Return (x, y) of the center of cell containing provided text 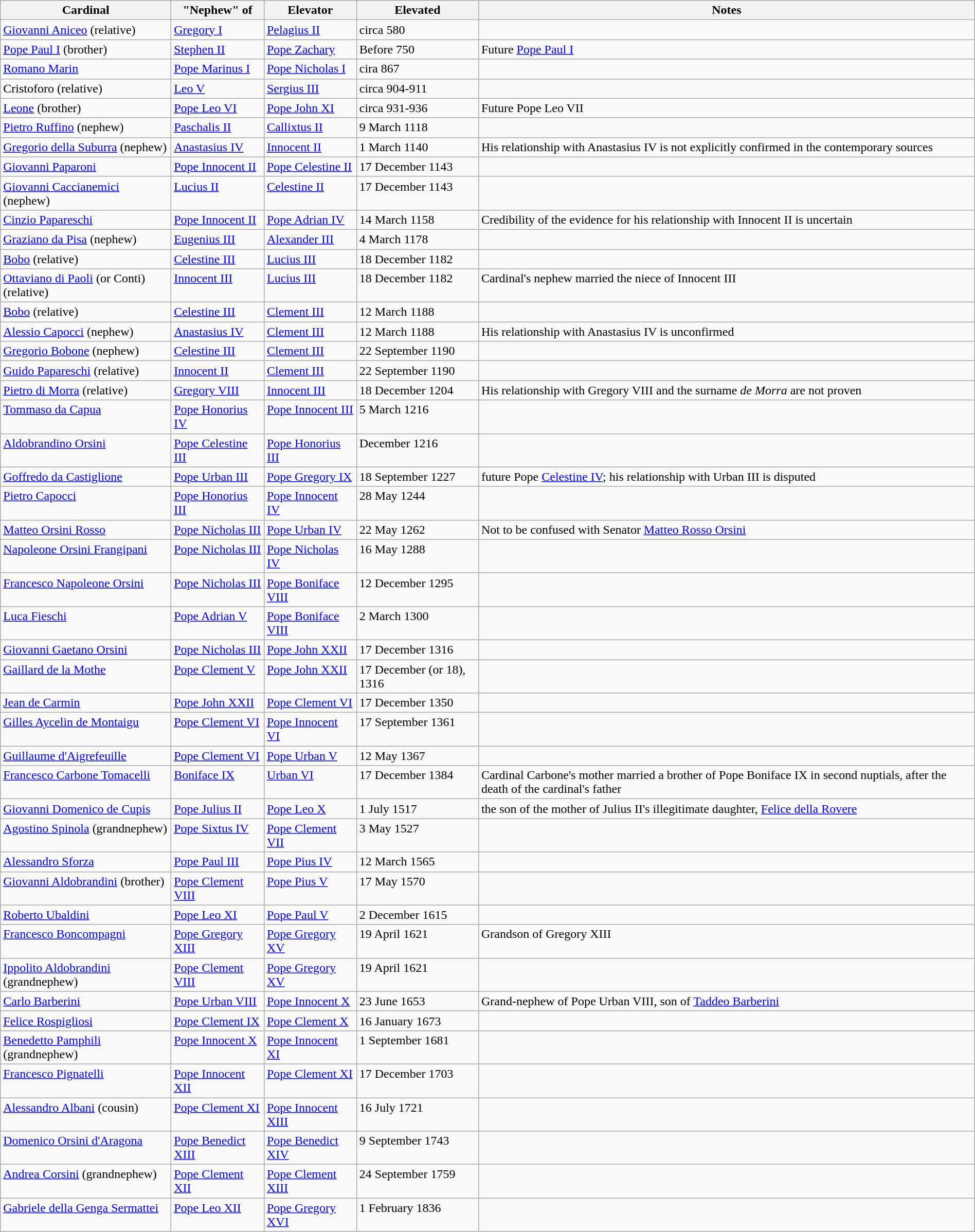
Pope Urban V (310, 756)
Pope Innocent XII (218, 1081)
Jean de Carmin (86, 703)
Pope Leo XII (218, 1215)
Pope Innocent XI (310, 1047)
Roberto Ubaldini (86, 915)
Pope Zachary (310, 49)
Pope Julius II (218, 809)
Stephen II (218, 49)
Pope Pius IV (310, 862)
23 June 1653 (418, 1001)
His relationship with Anastasius IV is not explicitly confirmed in the contemporary sources (726, 147)
18 December 1204 (418, 390)
Boniface IX (218, 783)
3 May 1527 (418, 835)
Pope Paul III (218, 862)
Pope Clement XIII (310, 1182)
Gregorio della Suburra (nephew) (86, 147)
Alessio Capocci (nephew) (86, 332)
17 May 1570 (418, 889)
24 September 1759 (418, 1182)
Gaillard de la Mothe (86, 676)
Pope Clement X (310, 1021)
Paschalis II (218, 128)
Pope Sixtus IV (218, 835)
12 December 1295 (418, 589)
Pope Gregory XIII (218, 941)
Pelagius II (310, 30)
Ippolito Aldobrandini (grandnephew) (86, 975)
Cristoforo (relative) (86, 88)
Pope Urban IV (310, 530)
Pope Innocent IV (310, 503)
Grandson of Gregory XIII (726, 941)
Pope Leo X (310, 809)
Gregory I (218, 30)
Pope Paul I (brother) (86, 49)
17 December 1350 (418, 703)
Guido Papareschi (relative) (86, 371)
cira 867 (418, 69)
Alessandro Albani (cousin) (86, 1114)
Francesco Napoleone Orsini (86, 589)
Pope Nicholas I (310, 69)
9 March 1118 (418, 128)
2 December 1615 (418, 915)
12 March 1565 (418, 862)
Cardinal Carbone's mother married a brother of Pope Boniface IX in second nuptials, after the death of the cardinal's father (726, 783)
Tommaso da Capua (86, 416)
Pope Clement VII (310, 835)
Pope Honorius IV (218, 416)
Pope Nicholas IV (310, 556)
1 July 1517 (418, 809)
Giovanni Paparoni (86, 167)
Napoleone Orsini Frangipani (86, 556)
Pope Clement V (218, 676)
Pope Gregory XVI (310, 1215)
Pope Gregory IX (310, 477)
Alexander III (310, 239)
Cardinal's nephew married the niece of Innocent III (726, 286)
Giovanni Caccianemici (nephew) (86, 193)
Pope Urban III (218, 477)
Aldobrandino Orsini (86, 450)
Credibility of the evidence for his relationship with Innocent II is uncertain (726, 220)
Pope Paul V (310, 915)
Luca Fieschi (86, 623)
Pope Marinus I (218, 69)
Pope Leo VI (218, 108)
Gregory VIII (218, 390)
Andrea Corsini (grandnephew) (86, 1182)
Pietro Ruffino (nephew) (86, 128)
Pope Innocent VI (310, 729)
Gabriele della Genga Sermattei (86, 1215)
14 March 1158 (418, 220)
2 March 1300 (418, 623)
Pietro di Morra (relative) (86, 390)
5 March 1216 (418, 416)
circa 904-911 (418, 88)
Not to be confused with Senator Matteo Rosso Orsini (726, 530)
Urban VI (310, 783)
Grand-nephew of Pope Urban VIII, son of Taddeo Barberini (726, 1001)
Elevated (418, 10)
Eugenius III (218, 239)
17 December 1316 (418, 649)
16 January 1673 (418, 1021)
Goffredo da Castiglione (86, 477)
Agostino Spinola (grandnephew) (86, 835)
Pope Urban VIII (218, 1001)
Lucius II (218, 193)
circa 931-936 (418, 108)
His relationship with Gregory VIII and the surname de Morra are not proven (726, 390)
1 March 1140 (418, 147)
1 September 1681 (418, 1047)
Pope Adrian V (218, 623)
Pope Pius V (310, 889)
Pope Celestine II (310, 167)
Sergius III (310, 88)
Francesco Carbone Tomacelli (86, 783)
His relationship with Anastasius IV is unconfirmed (726, 332)
Pope Innocent XIII (310, 1114)
circa 580 (418, 30)
Giovanni Aldobrandini (brother) (86, 889)
Felice Rospigliosi (86, 1021)
Leone (brother) (86, 108)
Domenico Orsini d'Aragona (86, 1148)
Pope Benedict XIII (218, 1148)
Before 750 (418, 49)
16 May 1288 (418, 556)
Elevator (310, 10)
Pope Benedict XIV (310, 1148)
Future Pope Paul I (726, 49)
22 May 1262 (418, 530)
17 September 1361 (418, 729)
Giovanni Domenico de Cupis (86, 809)
Gregorio Bobone (nephew) (86, 351)
"Nephew" of (218, 10)
Cardinal (86, 10)
12 May 1367 (418, 756)
Celestine II (310, 193)
17 December 1703 (418, 1081)
1 February 1836 (418, 1215)
Pope Clement XII (218, 1182)
18 September 1227 (418, 477)
future Pope Celestine IV; his relationship with Urban III is disputed (726, 477)
Pope John XI (310, 108)
Gilles Aycelin de Montaigu (86, 729)
Giovanni Gaetano Orsini (86, 649)
the son of the mother of Julius II's illegitimate daughter, Felice della Rovere (726, 809)
Leo V (218, 88)
28 May 1244 (418, 503)
Ottaviano di Paoli (or Conti) (relative) (86, 286)
17 December (or 18), 1316 (418, 676)
Pope Innocent III (310, 416)
Francesco Boncompagni (86, 941)
Pope Clement IX (218, 1021)
Notes (726, 10)
Pope Adrian IV (310, 220)
Pietro Capocci (86, 503)
Pope Leo XI (218, 915)
Alessandro Sforza (86, 862)
Future Pope Leo VII (726, 108)
Matteo Orsini Rosso (86, 530)
Giovanni Aniceo (relative) (86, 30)
Graziano da Pisa (nephew) (86, 239)
Callixtus II (310, 128)
4 March 1178 (418, 239)
Pope Celestine III (218, 450)
17 December 1384 (418, 783)
Cinzio Papareschi (86, 220)
9 September 1743 (418, 1148)
December 1216 (418, 450)
Benedetto Pamphili (grandnephew) (86, 1047)
Carlo Barberini (86, 1001)
Francesco Pignatelli (86, 1081)
Guillaume d'Aigrefeuille (86, 756)
16 July 1721 (418, 1114)
Romano Marin (86, 69)
